Extract the [x, y] coordinate from the center of the cell holding the provided text.  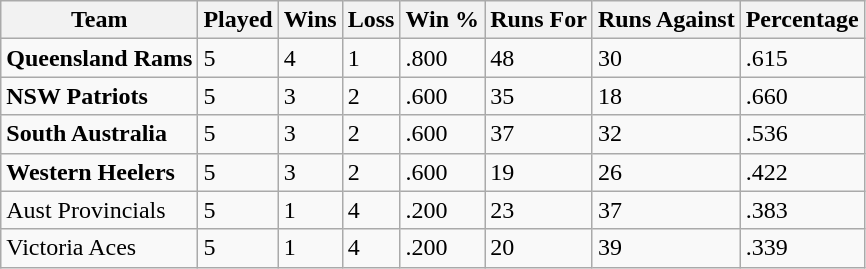
.339 [802, 248]
Aust Provincials [100, 210]
30 [666, 58]
.536 [802, 134]
32 [666, 134]
.383 [802, 210]
19 [539, 172]
Victoria Aces [100, 248]
Western Heelers [100, 172]
Runs Against [666, 20]
18 [666, 96]
South Australia [100, 134]
Queensland Rams [100, 58]
23 [539, 210]
.800 [442, 58]
20 [539, 248]
Percentage [802, 20]
.422 [802, 172]
Team [100, 20]
26 [666, 172]
Runs For [539, 20]
35 [539, 96]
39 [666, 248]
NSW Patriots [100, 96]
Loss [371, 20]
.615 [802, 58]
48 [539, 58]
Played [238, 20]
.660 [802, 96]
Win % [442, 20]
Wins [310, 20]
